Output the (X, Y) coordinate of the center of the cell containing the given text.  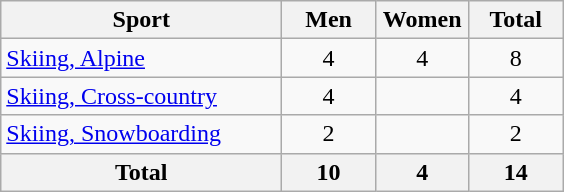
10 (329, 172)
Women (422, 20)
Skiing, Alpine (142, 58)
Sport (142, 20)
14 (516, 172)
Skiing, Snowboarding (142, 134)
Skiing, Cross-country (142, 96)
8 (516, 58)
Men (329, 20)
